From the cell containing the given text, extract its center point as (x, y) coordinate. 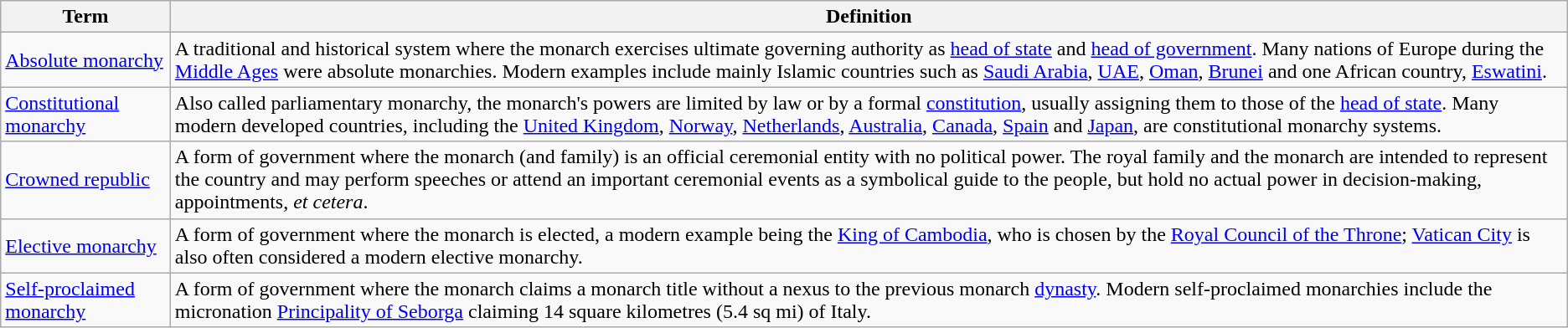
Elective monarchy (85, 246)
Definition (869, 17)
Crowned republic (85, 180)
Constitutional monarchy (85, 114)
Absolute monarchy (85, 60)
Self-proclaimed monarchy (85, 300)
Term (85, 17)
